Provide the [x, y] coordinate of the cell's center where the given text is located.  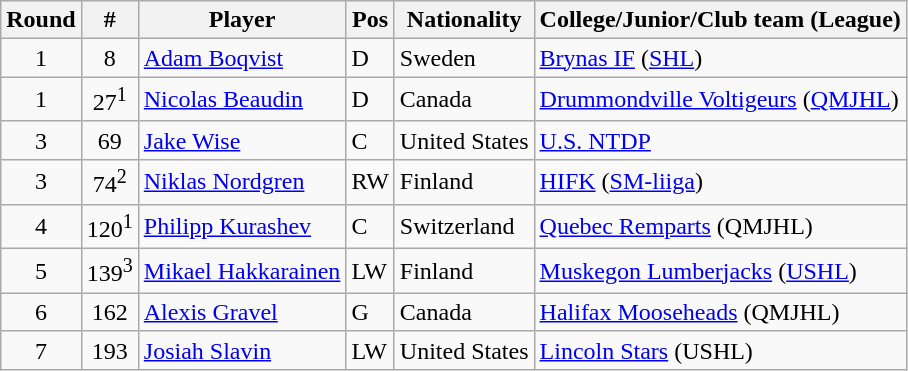
HIFK (SM-liiga) [720, 182]
Player [242, 20]
Niklas Nordgren [242, 182]
4 [41, 226]
Mikael Hakkarainen [242, 272]
Drummondville Voltigeurs (QMJHL) [720, 100]
Lincoln Stars (USHL) [720, 350]
Muskegon Lumberjacks (USHL) [720, 272]
College/Junior/Club team (League) [720, 20]
162 [110, 312]
Pos [370, 20]
Switzerland [464, 226]
Brynas IF (SHL) [720, 58]
1393 [110, 272]
# [110, 20]
Halifax Mooseheads (QMJHL) [720, 312]
193 [110, 350]
742 [110, 182]
7 [41, 350]
RW [370, 182]
Round [41, 20]
8 [110, 58]
U.S. NTDP [720, 140]
Josiah Slavin [242, 350]
271 [110, 100]
Quebec Remparts (QMJHL) [720, 226]
69 [110, 140]
Philipp Kurashev [242, 226]
Sweden [464, 58]
1201 [110, 226]
Jake Wise [242, 140]
Adam Boqvist [242, 58]
G [370, 312]
Alexis Gravel [242, 312]
Nationality [464, 20]
5 [41, 272]
Nicolas Beaudin [242, 100]
6 [41, 312]
